Locate the cell with the specified text and output its [X, Y] center coordinate. 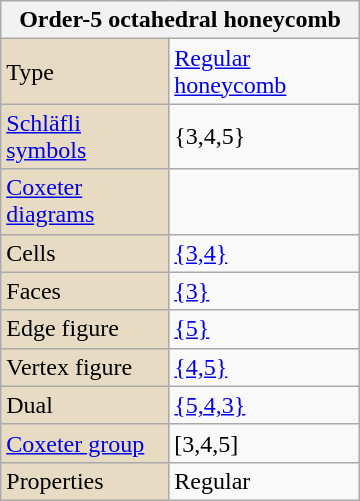
Regular honeycomb [264, 72]
Vertex figure [85, 367]
Cells [85, 253]
Faces [85, 291]
{3,4} [264, 253]
Regular [264, 481]
Edge figure [85, 329]
Type [85, 72]
Coxeter diagrams [85, 202]
{4,5} [264, 367]
Coxeter group [85, 443]
{3,4,5} [264, 136]
{5,4,3} [264, 405]
Schläfli symbols [85, 136]
{5} [264, 329]
Dual [85, 405]
Properties [85, 481]
{3} [264, 291]
[3,4,5] [264, 443]
Order-5 octahedral honeycomb [180, 20]
